Detect which cell encompasses the target text, then output its [X, Y] center coordinate. 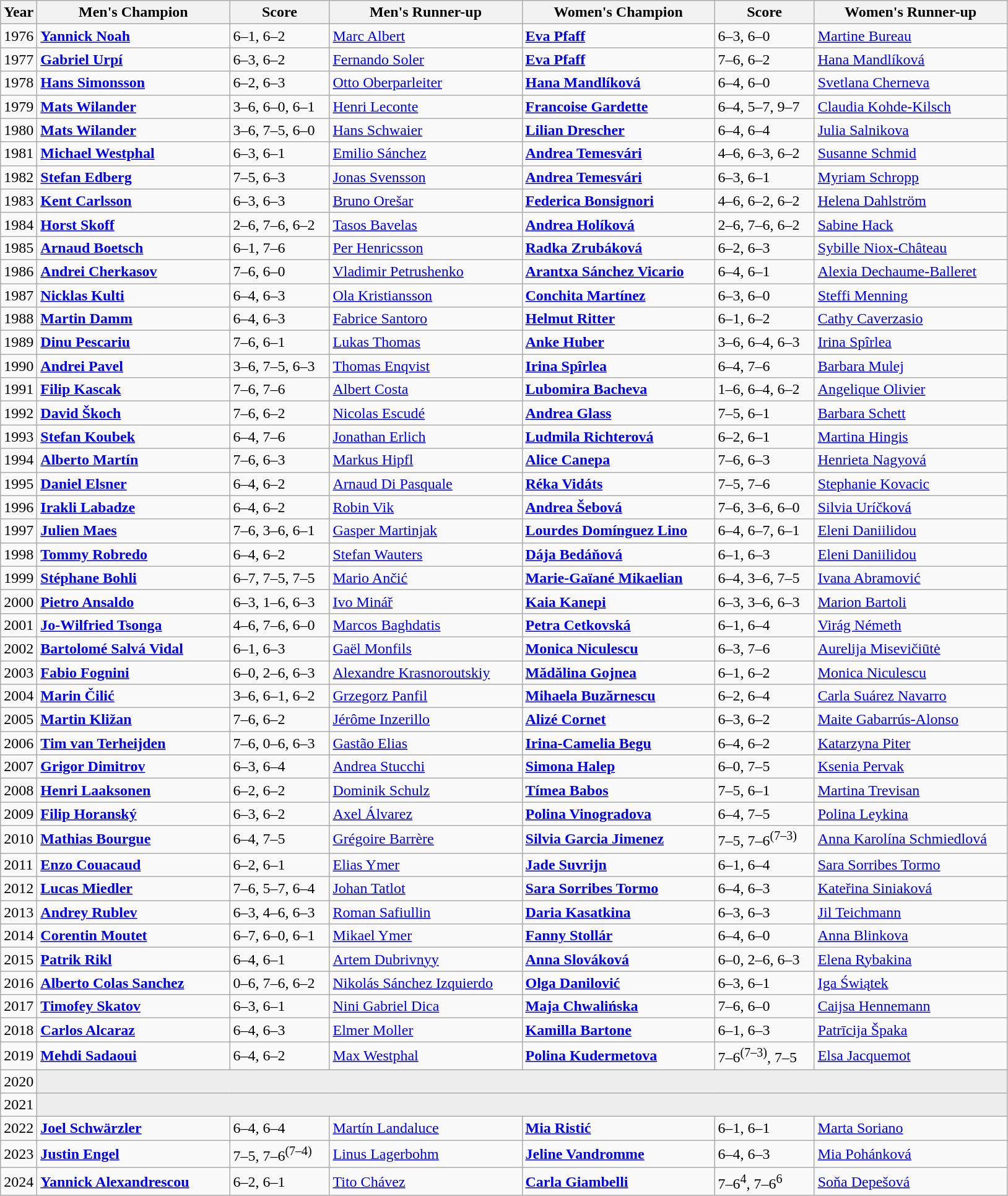
Lukas Thomas [426, 343]
6–3, 3–6, 6–3 [764, 601]
Roman Safiullin [426, 912]
Kaia Kanepi [618, 601]
Nikolás Sánchez Izquierdo [426, 983]
Hans Simonsson [134, 83]
Fanny Stollár [618, 936]
Patrīcija Špaka [910, 1030]
1994 [19, 460]
Iga Świątek [910, 983]
Lubomira Bacheva [618, 390]
1979 [19, 107]
Olga Danilović [618, 983]
Nicklas Kulti [134, 295]
1992 [19, 413]
Filip Kascak [134, 390]
2002 [19, 648]
Sybille Niox-Château [910, 248]
Henrieta Nagyová [910, 460]
Alexia Dechaume-Balleret [910, 271]
Per Henricsson [426, 248]
Men's Champion [134, 12]
Elsa Jacquemot [910, 1055]
Marion Bartoli [910, 601]
Ivana Abramović [910, 578]
7–6, 6–1 [280, 343]
1983 [19, 201]
Alberto Colas Sanchez [134, 983]
Filip Horanský [134, 814]
Axel Álvarez [426, 814]
2017 [19, 1006]
Ivo Minář [426, 601]
Alizé Cornet [618, 720]
Tito Chávez [426, 1182]
Daria Kasatkina [618, 912]
6–3, 7–6 [764, 648]
Jonathan Erlich [426, 437]
2010 [19, 840]
Grégoire Barrère [426, 840]
Mihaela Buzărnescu [618, 696]
2011 [19, 865]
Elena Rybakina [910, 959]
Carlos Alcaraz [134, 1030]
Tim van Terheijden [134, 743]
7–6, 3–6, 6–1 [280, 531]
Andrea Glass [618, 413]
2001 [19, 625]
1995 [19, 484]
Martín Landaluce [426, 1128]
2008 [19, 790]
Artem Dubrivnyy [426, 959]
Ola Kristiansson [426, 295]
Mehdi Sadaoui [134, 1055]
4–6, 6–3, 6–2 [764, 154]
1999 [19, 578]
Silvia Garcia Jimenez [618, 840]
Angelique Olivier [910, 390]
Otto Oberparleiter [426, 83]
Nini Gabriel Dica [426, 1006]
Gasper Martinjak [426, 531]
3–6, 7–5, 6–0 [280, 130]
Dája Bedáňová [618, 554]
Andrea Šebová [618, 507]
3–6, 6–1, 6–2 [280, 696]
Corentin Moutet [134, 936]
Dinu Pescariu [134, 343]
Arantxa Sánchez Vicario [618, 271]
Michael Westphal [134, 154]
Katarzyna Piter [910, 743]
Tommy Robredo [134, 554]
Mia Pohánková [910, 1155]
7–6, 5–7, 6–4 [280, 889]
Carla Giambelli [618, 1182]
Nicolas Escudé [426, 413]
2019 [19, 1055]
Johan Tatlot [426, 889]
Men's Runner-up [426, 12]
2000 [19, 601]
Year [19, 12]
Martin Damm [134, 319]
Women's Runner-up [910, 12]
1998 [19, 554]
Steffi Menning [910, 295]
4–6, 6–2, 6–2 [764, 201]
Alexandre Krasnoroutskiy [426, 672]
Marc Albert [426, 36]
Lourdes Domínguez Lino [618, 531]
Alberto Martín [134, 460]
Grigor Dimitrov [134, 767]
2022 [19, 1128]
Kamilla Bartone [618, 1030]
Conchita Martínez [618, 295]
Tasos Bavelas [426, 224]
Aurelija Misevičiūtė [910, 648]
2007 [19, 767]
3–6, 6–0, 6–1 [280, 107]
7–64, 7–66 [764, 1182]
Gastão Elias [426, 743]
Women's Champion [618, 12]
1981 [19, 154]
Martina Hingis [910, 437]
1976 [19, 36]
Andrea Stucchi [426, 767]
Radka Zrubáková [618, 248]
6–4, 3–6, 7–5 [764, 578]
7–6, 7–6 [280, 390]
7–5, 6–3 [280, 177]
Réka Vidáts [618, 484]
Andrei Pavel [134, 366]
6–3, 4–6, 6–3 [280, 912]
1982 [19, 177]
2024 [19, 1182]
Stephanie Kovacic [910, 484]
Alice Canepa [618, 460]
Hans Schwaier [426, 130]
Timofey Skatov [134, 1006]
Stéphane Bohli [134, 578]
2005 [19, 720]
Fabio Fognini [134, 672]
Patrik Rikl [134, 959]
6–7, 6–0, 6–1 [280, 936]
Polina Kudermetova [618, 1055]
6–4, 6–7, 6–1 [764, 531]
Bruno Orešar [426, 201]
Carla Suárez Navarro [910, 696]
Yannick Noah [134, 36]
Anna Slováková [618, 959]
3–6, 7–5, 6–3 [280, 366]
Soňa Depešová [910, 1182]
Horst Skoff [134, 224]
Polina Vinogradova [618, 814]
Irina-Camelia Begu [618, 743]
6–2, 6–2 [280, 790]
7–6, 0–6, 6–3 [280, 743]
6–0, 7–5 [764, 767]
2013 [19, 912]
Elmer Moller [426, 1030]
Susanne Schmid [910, 154]
Anke Huber [618, 343]
Pietro Ansaldo [134, 601]
1985 [19, 248]
Arnaud Di Pasquale [426, 484]
2009 [19, 814]
Henri Leconte [426, 107]
Claudia Kohde-Kilsch [910, 107]
Helena Dahlström [910, 201]
6–7, 7–5, 7–5 [280, 578]
Jeline Vandromme [618, 1155]
Martin Kližan [134, 720]
David Škoch [134, 413]
Enzo Couacaud [134, 865]
1996 [19, 507]
Albert Costa [426, 390]
Henri Laaksonen [134, 790]
Caijsa Hennemann [910, 1006]
Max Westphal [426, 1055]
Kent Carlsson [134, 201]
1991 [19, 390]
2016 [19, 983]
Silvia Uríčková [910, 507]
Jérôme Inzerillo [426, 720]
1989 [19, 343]
1993 [19, 437]
6–1, 6–1 [764, 1128]
1997 [19, 531]
6–4, 5–7, 9–7 [764, 107]
Lilian Drescher [618, 130]
Fernando Soler [426, 59]
2004 [19, 696]
1986 [19, 271]
Kateřina Siniaková [910, 889]
Anna Blinkova [910, 936]
1977 [19, 59]
3–6, 6–4, 6–3 [764, 343]
Martine Bureau [910, 36]
Ludmila Richterová [618, 437]
Grzegorz Panfil [426, 696]
Mikael Ymer [426, 936]
Virág Németh [910, 625]
Julia Salnikova [910, 130]
Joel Schwärzler [134, 1128]
2023 [19, 1155]
1988 [19, 319]
Helmut Ritter [618, 319]
Justin Engel [134, 1155]
Barbara Mulej [910, 366]
Lucas Miedler [134, 889]
2021 [19, 1105]
6–3, 6–4 [280, 767]
Stefan Wauters [426, 554]
Elias Ymer [426, 865]
Marta Soriano [910, 1128]
Yannick Alexandrescou [134, 1182]
Sabine Hack [910, 224]
Jonas Svensson [426, 177]
6–2, 6–4 [764, 696]
7–5, 7–6(7–4) [280, 1155]
Bartolomé Salvá Vidal [134, 648]
Myriam Schropp [910, 177]
Robin Vik [426, 507]
Emilio Sánchez [426, 154]
Fabrice Santoro [426, 319]
2018 [19, 1030]
Vladimir Petrushenko [426, 271]
4–6, 7–6, 6–0 [280, 625]
1987 [19, 295]
Daniel Elsner [134, 484]
Marin Čilić [134, 696]
Mathias Bourgue [134, 840]
Stefan Edberg [134, 177]
Marie-Gaïané Mikaelian [618, 578]
Cathy Caverzasio [910, 319]
Irakli Labadze [134, 507]
Polina Leykina [910, 814]
1984 [19, 224]
2003 [19, 672]
2015 [19, 959]
Julien Maes [134, 531]
Federica Bonsignori [618, 201]
Mia Ristić [618, 1128]
2012 [19, 889]
Francoise Gardette [618, 107]
Maja Chwalińska [618, 1006]
Simona Halep [618, 767]
Anna Karolína Schmiedlová [910, 840]
0–6, 7–6, 6–2 [280, 983]
1990 [19, 366]
Dominik Schulz [426, 790]
Gabriel Urpí [134, 59]
7–5, 7–6(7–3) [764, 840]
Arnaud Boetsch [134, 248]
Thomas Enqvist [426, 366]
Andrey Rublev [134, 912]
Jil Teichmann [910, 912]
Svetlana Cherneva [910, 83]
Barbara Schett [910, 413]
Linus Lagerbohm [426, 1155]
Marcos Baghdatis [426, 625]
Jo-Wilfried Tsonga [134, 625]
Tímea Babos [618, 790]
Gaël Monfils [426, 648]
6–3, 1–6, 6–3 [280, 601]
1–6, 6–4, 6–2 [764, 390]
2006 [19, 743]
Markus Hipfl [426, 460]
Mădălina Gojnea [618, 672]
Mario Ančić [426, 578]
6–1, 7–6 [280, 248]
Martina Trevisan [910, 790]
1978 [19, 83]
7–5, 7–6 [764, 484]
7–6, 3–6, 6–0 [764, 507]
Andrei Cherkasov [134, 271]
Ksenia Pervak [910, 767]
7–6(7–3), 7–5 [764, 1055]
Jade Suvrijn [618, 865]
Petra Cetkovská [618, 625]
Maite Gabarrús-Alonso [910, 720]
Stefan Koubek [134, 437]
2014 [19, 936]
1980 [19, 130]
Andrea Holíková [618, 224]
2020 [19, 1081]
